Output the (x, y) coordinate of the center of the cell containing the given text.  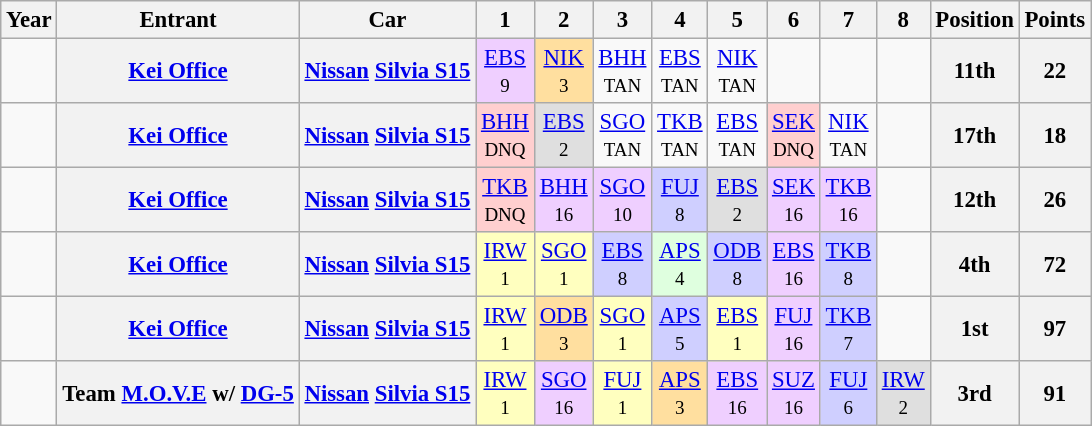
TKBTAN (680, 136)
ODB8 (738, 264)
97 (1054, 330)
17th (974, 136)
EBS9 (506, 72)
EBS8 (622, 264)
TKBDNQ (506, 200)
4th (974, 264)
6 (794, 20)
BHHTAN (622, 72)
Car (387, 20)
APS5 (680, 330)
BHH16 (564, 200)
Points (1054, 20)
7 (848, 20)
SEK16 (794, 200)
SGOTAN (622, 136)
NIK3 (564, 72)
11th (974, 72)
3 (622, 20)
8 (903, 20)
FUJ16 (794, 330)
18 (1054, 136)
1 (506, 20)
Position (974, 20)
TKB16 (848, 200)
Year (29, 20)
TKB7 (848, 330)
SGO10 (622, 200)
72 (1054, 264)
22 (1054, 72)
ODB3 (564, 330)
EBS1 (738, 330)
TKB8 (848, 264)
FUJ8 (680, 200)
1st (974, 330)
Entrant (178, 20)
26 (1054, 200)
2 (564, 20)
SEKDNQ (794, 136)
12th (974, 200)
4 (680, 20)
BHHDNQ (506, 136)
EBS16 (794, 264)
5 (738, 20)
APS4 (680, 264)
